Output the [x, y] coordinate of the center of the cell containing the given text.  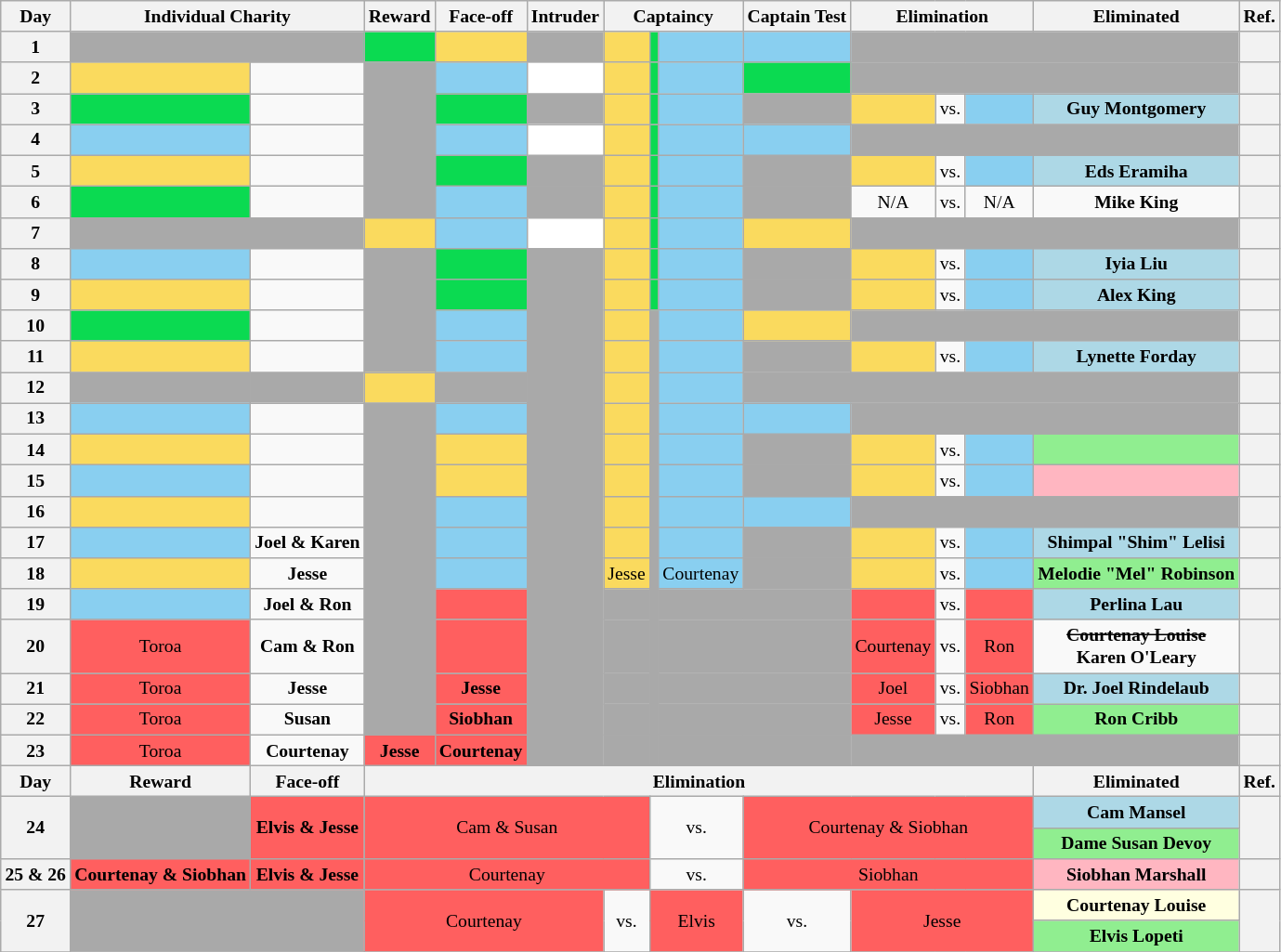
8 [35, 264]
16 [35, 511]
Captaincy [673, 17]
Alex King [1137, 295]
20 [35, 646]
25 & 26 [35, 875]
Mike King [1137, 202]
12 [35, 388]
Siobhan Marshall [1137, 875]
2 [35, 78]
Eds Eramiha [1137, 171]
23 [35, 750]
Joel & Karen [308, 542]
27 [35, 921]
18 [35, 574]
Susan [308, 719]
Cam Mansel [1137, 812]
Dr. Joel Rindelaub [1137, 689]
4 [35, 139]
7 [35, 232]
22 [35, 719]
6 [35, 202]
13 [35, 418]
11 [35, 357]
Cam & Susan [507, 828]
Individual Charity [217, 17]
Elvis [697, 921]
Elvis Lopeti [1137, 936]
5 [35, 171]
Dame Susan Devoy [1137, 843]
9 [35, 295]
Lynette Forday [1137, 357]
Iyia Liu [1137, 264]
14 [35, 450]
Shimpal "Shim" Lelisi [1137, 542]
24 [35, 828]
15 [35, 481]
Intruder [565, 17]
1 [35, 46]
Perlina Lau [1137, 604]
Melodie "Mel" Robinson [1137, 574]
Ron Cribb [1137, 719]
Courtenay Louise [1137, 905]
Joel [894, 689]
Courtenay LouiseKaren O'Leary [1137, 646]
21 [35, 689]
3 [35, 110]
19 [35, 604]
Captain Test [797, 17]
Joel & Ron [308, 604]
Guy Montgomery [1137, 110]
Cam & Ron [308, 646]
17 [35, 542]
10 [35, 325]
